From the cell containing the given text, extract its center point as [X, Y] coordinate. 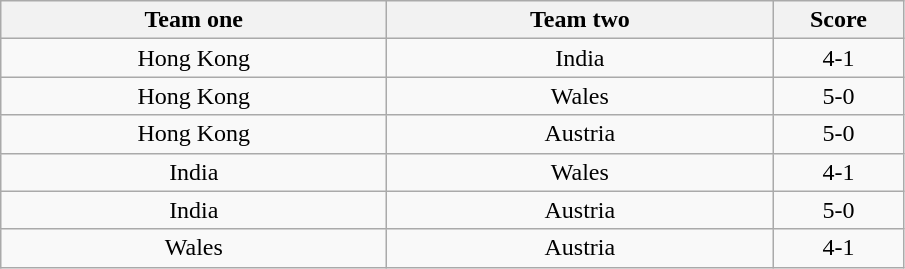
Team two [580, 20]
Score [838, 20]
Team one [194, 20]
